Output the (x, y) coordinate of the center of the cell containing the given text.  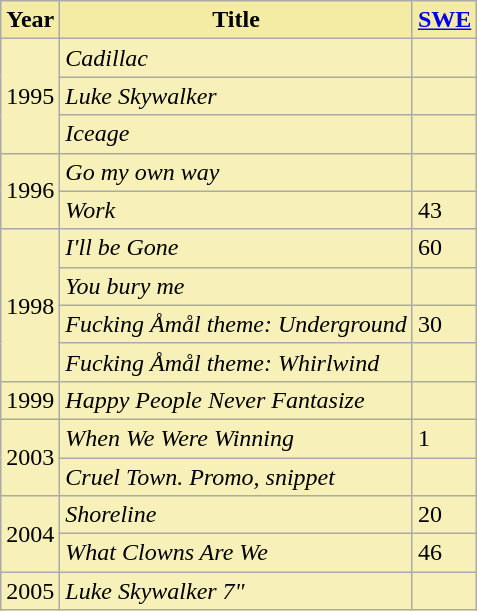
Title (236, 20)
30 (444, 324)
I'll be Gone (236, 248)
2003 (30, 457)
1995 (30, 96)
Cadillac (236, 58)
Fucking Åmål theme: Whirlwind (236, 362)
Luke Skywalker (236, 96)
2004 (30, 534)
Cruel Town. Promo, snippet (236, 477)
Fucking Åmål theme: Underground (236, 324)
1998 (30, 305)
20 (444, 515)
Go my own way (236, 172)
Work (236, 210)
Happy People Never Fantasize (236, 400)
SWE (444, 20)
Luke Skywalker 7" (236, 591)
1 (444, 438)
60 (444, 248)
1996 (30, 191)
What Clowns Are We (236, 553)
1999 (30, 400)
43 (444, 210)
Shoreline (236, 515)
Year (30, 20)
You bury me (236, 286)
46 (444, 553)
2005 (30, 591)
When We Were Winning (236, 438)
Iceage (236, 134)
